Determine the (X, Y) coordinate at the center of the cell enclosing the given text.  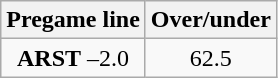
62.5 (210, 58)
Over/under (210, 20)
Pregame line (74, 20)
ARST –2.0 (74, 58)
